Find where the given text appears and provide that cell's center as [X, Y] coordinate. 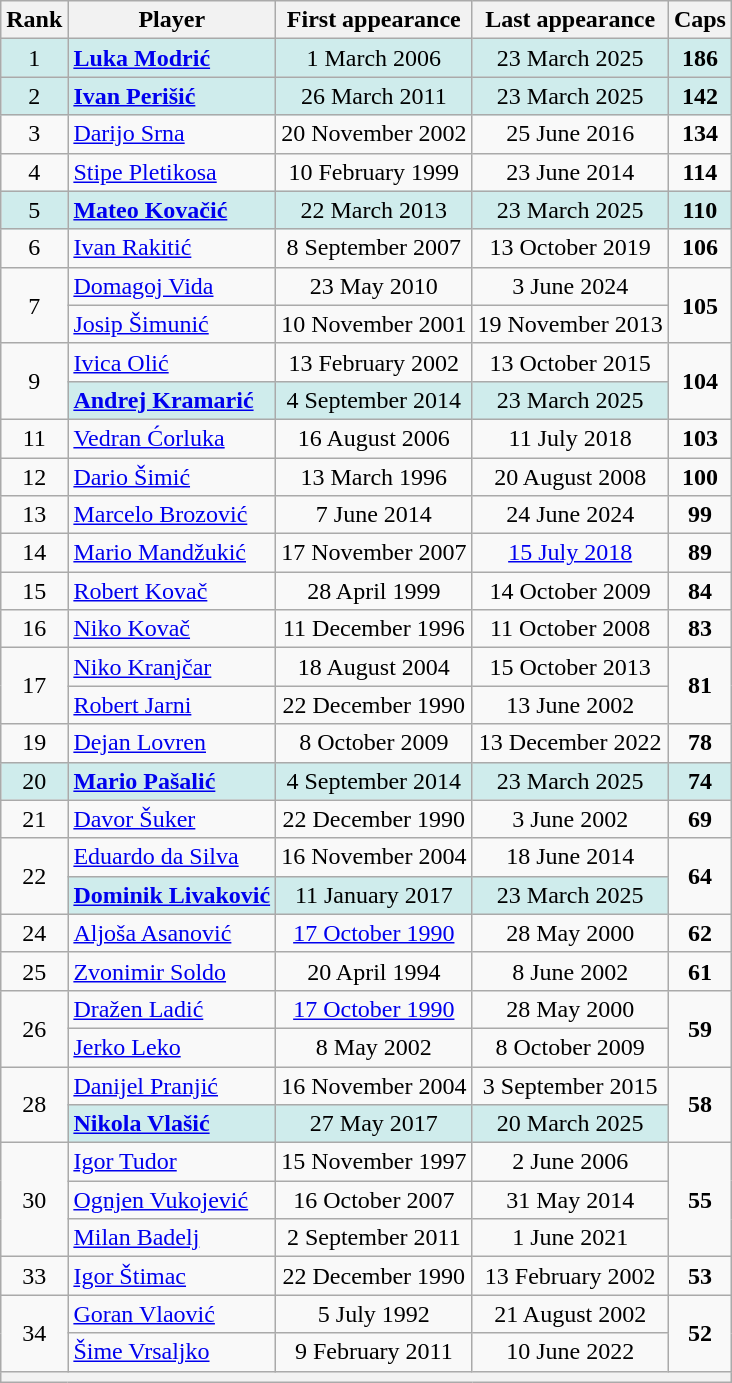
186 [700, 58]
3 June 2002 [570, 819]
74 [700, 781]
3 September 2015 [570, 1085]
Ivan Perišić [172, 96]
Ivica Olić [172, 362]
Dražen Ladić [172, 1009]
84 [700, 591]
21 [34, 819]
Ognjen Vukojević [172, 1200]
13 October 2019 [570, 248]
5 July 1992 [374, 1314]
Caps [700, 20]
14 [34, 553]
11 January 2017 [374, 895]
Player [172, 20]
106 [700, 248]
16 August 2006 [374, 438]
Robert Kovač [172, 591]
19 November 2013 [570, 324]
103 [700, 438]
16 October 2007 [374, 1200]
20 November 2002 [374, 134]
8 June 2002 [570, 971]
27 May 2017 [374, 1124]
26 [34, 1028]
2 June 2006 [570, 1162]
20 April 1994 [374, 971]
3 [34, 134]
13 June 2002 [570, 705]
64 [700, 876]
12 [34, 477]
28 [34, 1104]
105 [700, 305]
Andrej Kramarić [172, 400]
Zvonimir Soldo [172, 971]
28 April 1999 [374, 591]
24 [34, 933]
Rank [34, 20]
19 [34, 743]
104 [700, 381]
Vedran Ćorluka [172, 438]
33 [34, 1276]
81 [700, 686]
61 [700, 971]
53 [700, 1276]
Igor Tudor [172, 1162]
22 [34, 876]
6 [34, 248]
34 [34, 1333]
23 May 2010 [374, 286]
69 [700, 819]
Goran Vlaović [172, 1314]
78 [700, 743]
15 October 2013 [570, 667]
24 June 2024 [570, 515]
26 March 2011 [374, 96]
89 [700, 553]
9 [34, 381]
7 [34, 305]
15 November 1997 [374, 1162]
13 December 2022 [570, 743]
Niko Kovač [172, 629]
59 [700, 1028]
20 [34, 781]
17 November 2007 [374, 553]
First appearance [374, 20]
Igor Štimac [172, 1276]
11 October 2008 [570, 629]
Mario Pašalić [172, 781]
8 May 2002 [374, 1047]
11 December 1996 [374, 629]
110 [700, 210]
55 [700, 1200]
10 November 2001 [374, 324]
Nikola Vlašić [172, 1124]
Niko Kranjčar [172, 667]
Robert Jarni [172, 705]
7 June 2014 [374, 515]
134 [700, 134]
Dominik Livaković [172, 895]
23 June 2014 [570, 172]
Jerko Leko [172, 1047]
Davor Šuker [172, 819]
25 June 2016 [570, 134]
13 October 2015 [570, 362]
Ivan Rakitić [172, 248]
21 August 2002 [570, 1314]
2 September 2011 [374, 1238]
Danijel Pranjić [172, 1085]
20 March 2025 [570, 1124]
31 May 2014 [570, 1200]
Mateo Kovačić [172, 210]
100 [700, 477]
5 [34, 210]
52 [700, 1333]
14 October 2009 [570, 591]
1 March 2006 [374, 58]
Josip Šimunić [172, 324]
9 February 2011 [374, 1352]
142 [700, 96]
Dejan Lovren [172, 743]
22 March 2013 [374, 210]
18 June 2014 [570, 857]
Mario Mandžukić [172, 553]
15 [34, 591]
10 June 2022 [570, 1352]
8 September 2007 [374, 248]
Domagoj Vida [172, 286]
30 [34, 1200]
18 August 2004 [374, 667]
Stipe Pletikosa [172, 172]
Darijo Srna [172, 134]
Marcelo Brozović [172, 515]
4 [34, 172]
1 [34, 58]
2 [34, 96]
10 February 1999 [374, 172]
1 June 2021 [570, 1238]
Dario Šimić [172, 477]
17 [34, 686]
20 August 2008 [570, 477]
99 [700, 515]
15 July 2018 [570, 553]
25 [34, 971]
11 [34, 438]
62 [700, 933]
Luka Modrić [172, 58]
3 June 2024 [570, 286]
11 July 2018 [570, 438]
83 [700, 629]
Last appearance [570, 20]
13 [34, 515]
13 March 1996 [374, 477]
16 [34, 629]
114 [700, 172]
Šime Vrsaljko [172, 1352]
58 [700, 1104]
Milan Badelj [172, 1238]
Eduardo da Silva [172, 857]
Aljoša Asanović [172, 933]
